Return (X, Y) of the center of cell containing provided text 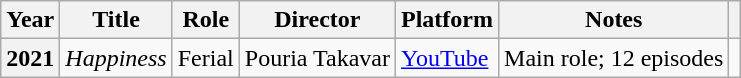
Happiness (116, 58)
Year (30, 20)
Main role; 12 episodes (614, 58)
Title (116, 20)
YouTube (448, 58)
Pouria Takavar (317, 58)
Ferial (206, 58)
Notes (614, 20)
Role (206, 20)
Director (317, 20)
2021 (30, 58)
Platform (448, 20)
